Detect which cell encompasses the target text, then output its [x, y] center coordinate. 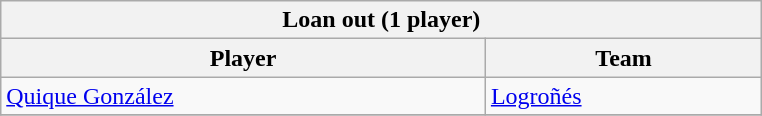
Player [244, 58]
Logroñés [623, 96]
Loan out (1 player) [382, 20]
Quique González [244, 96]
Team [623, 58]
